Capture the cell that displays the provided text and extract its (x, y) central coordinate. 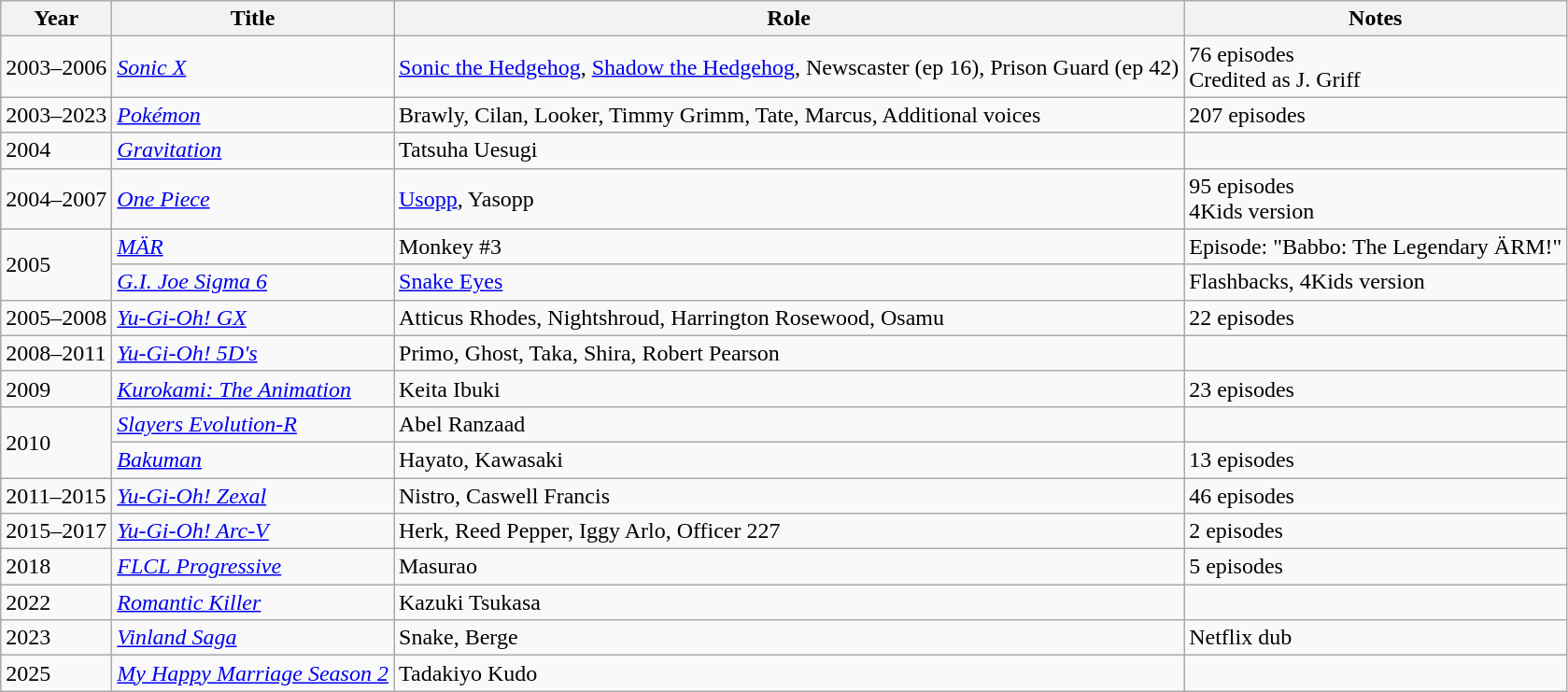
Notes (1376, 19)
23 episodes (1376, 388)
2022 (56, 602)
Snake, Berge (789, 638)
2 episodes (1376, 531)
2004–2007 (56, 198)
76 episodesCredited as J. Griff (1376, 67)
Flashbacks, 4Kids version (1376, 282)
Primo, Ghost, Taka, Shira, Robert Pearson (789, 353)
Usopp, Yasopp (789, 198)
Role (789, 19)
FLCL Progressive (253, 567)
Yu-Gi-Oh! Zexal (253, 496)
Kurokami: The Animation (253, 388)
Hayato, Kawasaki (789, 459)
Sonic the Hedgehog, Shadow the Hedgehog, Newscaster (ep 16), Prison Guard (ep 42) (789, 67)
Vinland Saga (253, 638)
Yu-Gi-Oh! GX (253, 318)
95 episodes4Kids version (1376, 198)
Bakuman (253, 459)
G.I. Joe Sigma 6 (253, 282)
Nistro, Caswell Francis (789, 496)
One Piece (253, 198)
Gravitation (253, 150)
2018 (56, 567)
Sonic X (253, 67)
Tatsuha Uesugi (789, 150)
2003–2023 (56, 115)
Brawly, Cilan, Looker, Timmy Grimm, Tate, Marcus, Additional voices (789, 115)
Masurao (789, 567)
2025 (56, 673)
Herk, Reed Pepper, Iggy Arlo, Officer 227 (789, 531)
Abel Ranzaad (789, 424)
2010 (56, 442)
2009 (56, 388)
Slayers Evolution-R (253, 424)
2005–2008 (56, 318)
Snake Eyes (789, 282)
Keita Ibuki (789, 388)
Episode: "Babbo: The Legendary ÄRM!" (1376, 247)
Title (253, 19)
Romantic Killer (253, 602)
2003–2006 (56, 67)
Netflix dub (1376, 638)
2005 (56, 264)
Pokémon (253, 115)
22 episodes (1376, 318)
Monkey #3 (789, 247)
Yu-Gi-Oh! Arc-V (253, 531)
My Happy Marriage Season 2 (253, 673)
46 episodes (1376, 496)
13 episodes (1376, 459)
2011–2015 (56, 496)
Kazuki Tsukasa (789, 602)
Atticus Rhodes, Nightshroud, Harrington Rosewood, Osamu (789, 318)
207 episodes (1376, 115)
Year (56, 19)
5 episodes (1376, 567)
MÄR (253, 247)
2023 (56, 638)
Yu-Gi-Oh! 5D's (253, 353)
2008–2011 (56, 353)
2004 (56, 150)
2015–2017 (56, 531)
Tadakiyo Kudo (789, 673)
